Locate the cell with the specified text and output its (X, Y) center coordinate. 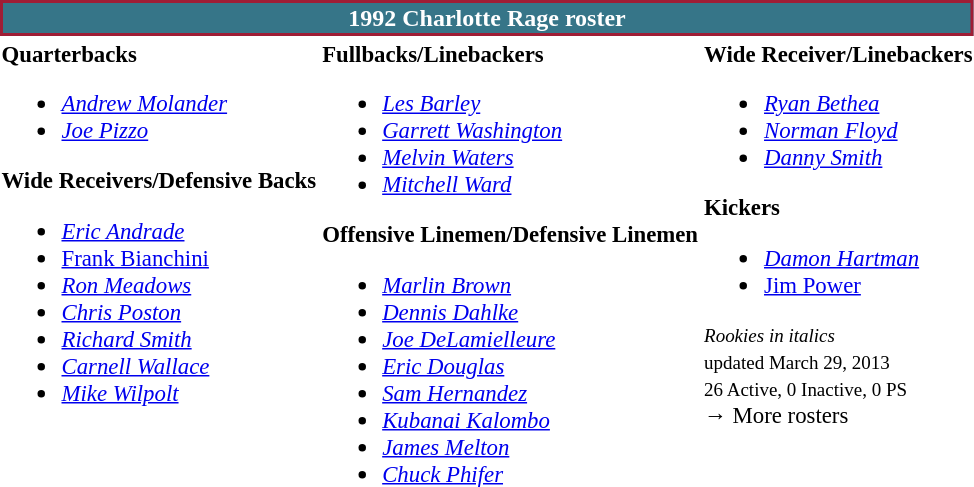
1992 Charlotte Rage roster (487, 18)
